Search for the cell housing the specified text and yield its (X, Y) center coordinate. 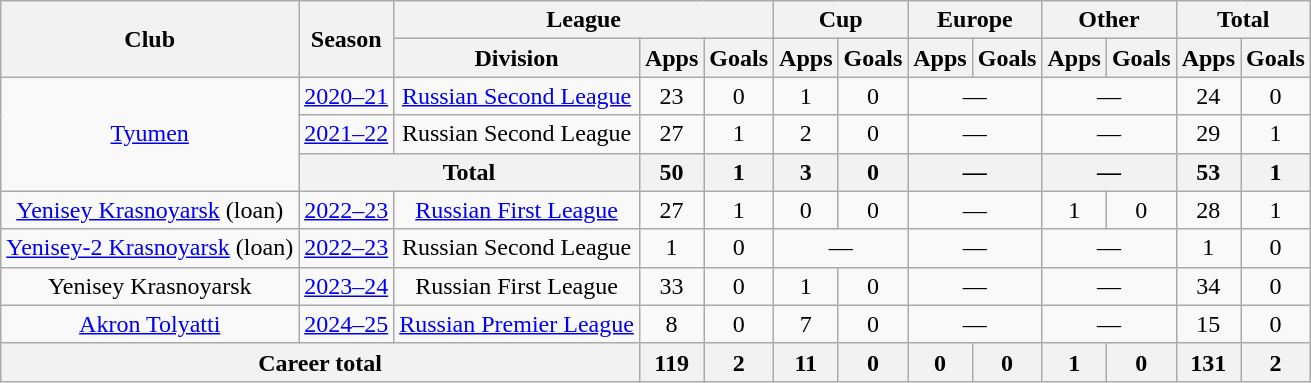
53 (1208, 172)
Cup (841, 20)
League (584, 20)
Europe (975, 20)
119 (671, 362)
Yenisey Krasnoyarsk (loan) (150, 210)
11 (806, 362)
34 (1208, 286)
28 (1208, 210)
Division (517, 58)
2020–21 (346, 96)
2021–22 (346, 134)
33 (671, 286)
23 (671, 96)
15 (1208, 324)
Yenisey-2 Krasnoyarsk (loan) (150, 248)
3 (806, 172)
7 (806, 324)
Career total (320, 362)
Other (1109, 20)
2023–24 (346, 286)
Yenisey Krasnoyarsk (150, 286)
Club (150, 39)
Akron Tolyatti (150, 324)
Russian Premier League (517, 324)
8 (671, 324)
2024–25 (346, 324)
131 (1208, 362)
Season (346, 39)
Tyumen (150, 134)
24 (1208, 96)
50 (671, 172)
29 (1208, 134)
